Locate the cell with the specified text and output its [X, Y] center coordinate. 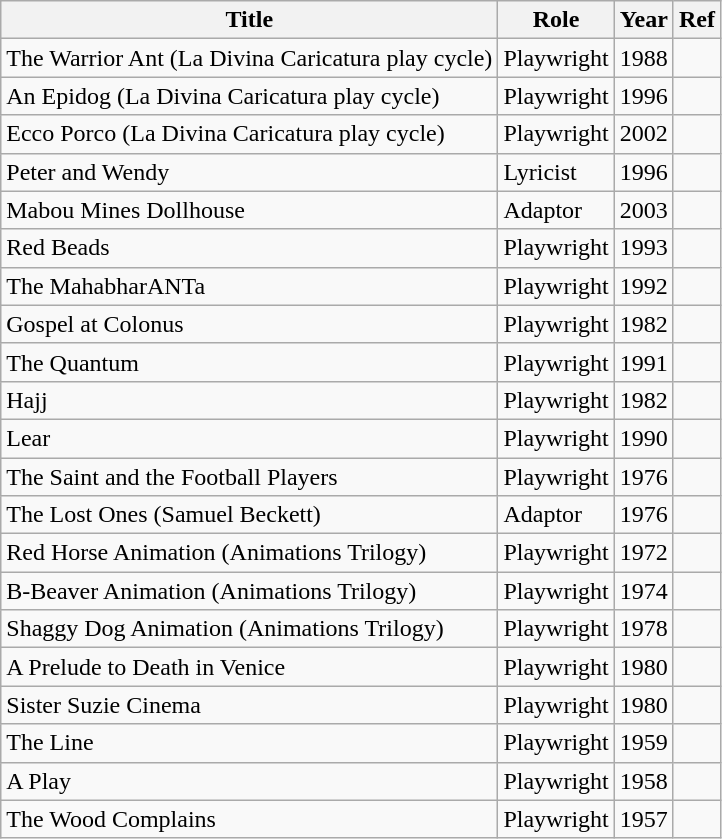
1958 [644, 781]
Hajj [250, 400]
1978 [644, 629]
Red Horse Animation (Animations Trilogy) [250, 553]
The MahabharANTa [250, 286]
The Saint and the Football Players [250, 477]
A Prelude to Death in Venice [250, 667]
Lear [250, 438]
The Wood Complains [250, 819]
Role [556, 20]
2003 [644, 210]
1959 [644, 743]
1974 [644, 591]
1992 [644, 286]
2002 [644, 134]
Year [644, 20]
1972 [644, 553]
Lyricist [556, 172]
Peter and Wendy [250, 172]
Ecco Porco (La Divina Caricatura play cycle) [250, 134]
Sister Suzie Cinema [250, 705]
1993 [644, 248]
1991 [644, 362]
Red Beads [250, 248]
The Warrior Ant (La Divina Caricatura play cycle) [250, 58]
The Line [250, 743]
B-Beaver Animation (Animations Trilogy) [250, 591]
The Lost Ones (Samuel Beckett) [250, 515]
1957 [644, 819]
1990 [644, 438]
Ref [696, 20]
1988 [644, 58]
Gospel at Colonus [250, 324]
Shaggy Dog Animation (Animations Trilogy) [250, 629]
Mabou Mines Dollhouse [250, 210]
The Quantum [250, 362]
Title [250, 20]
A Play [250, 781]
An Epidog (La Divina Caricatura play cycle) [250, 96]
